Pinpoint the cell where the given text exists, returning its (X, Y) midpoint coordinate. 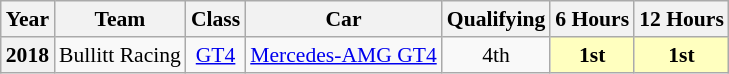
GT4 (216, 55)
Bullitt Racing (120, 55)
12 Hours (682, 19)
Year (28, 19)
6 Hours (592, 19)
Mercedes-AMG GT4 (344, 55)
2018 (28, 55)
4th (496, 55)
Team (120, 19)
Class (216, 19)
Car (344, 19)
Qualifying (496, 19)
